Provide the [X, Y] coordinate of the cell's center where the given text is located.  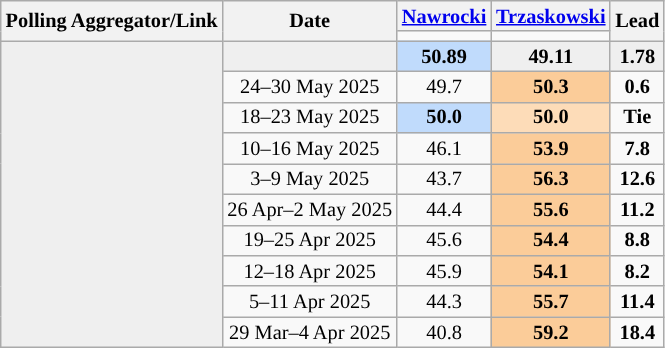
44.3 [444, 302]
49.7 [444, 86]
40.8 [444, 332]
1.78 [637, 56]
Polling Aggregator/Link [112, 20]
10–16 May 2025 [309, 148]
Date [309, 20]
8.8 [637, 240]
55.6 [550, 210]
44.4 [444, 210]
43.7 [444, 178]
59.2 [550, 332]
19–25 Apr 2025 [309, 240]
Nawrocki [444, 16]
55.7 [550, 302]
0.6 [637, 86]
49.11 [550, 56]
7.8 [637, 148]
Lead [637, 20]
50.89 [444, 56]
56.3 [550, 178]
18.4 [637, 332]
12.6 [637, 178]
5–11 Apr 2025 [309, 302]
50.3 [550, 86]
12–18 Apr 2025 [309, 270]
8.2 [637, 270]
46.1 [444, 148]
18–23 May 2025 [309, 118]
53.9 [550, 148]
11.4 [637, 302]
Trzaskowski [550, 16]
11.2 [637, 210]
54.1 [550, 270]
3–9 May 2025 [309, 178]
54.4 [550, 240]
29 Mar–4 Apr 2025 [309, 332]
45.6 [444, 240]
Tie [637, 118]
26 Apr–2 May 2025 [309, 210]
45.9 [444, 270]
24–30 May 2025 [309, 86]
